Find where the given text appears and provide that cell's center as (x, y) coordinate. 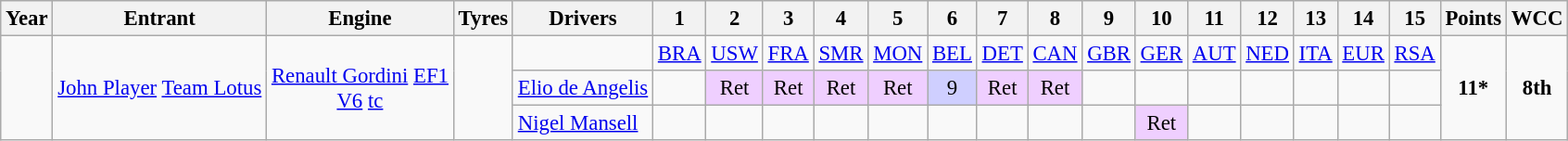
Year (27, 19)
NED (1268, 54)
Renault Gordini EF1V6 tc (360, 89)
Elio de Angelis (582, 88)
8th (1536, 89)
USW (734, 54)
12 (1268, 19)
Nigel Mansell (582, 123)
MON (898, 54)
10 (1161, 19)
BEL (953, 54)
11 (1214, 19)
6 (953, 19)
RSA (1414, 54)
AUT (1214, 54)
Engine (360, 19)
1 (680, 19)
Points (1473, 19)
7 (1003, 19)
GBR (1108, 54)
5 (898, 19)
SMR (841, 54)
WCC (1536, 19)
DET (1003, 54)
FRA (788, 54)
EUR (1363, 54)
Tyres (483, 19)
ITA (1316, 54)
2 (734, 19)
BRA (680, 54)
GER (1161, 54)
8 (1055, 19)
11* (1473, 89)
4 (841, 19)
13 (1316, 19)
3 (788, 19)
CAN (1055, 54)
14 (1363, 19)
Entrant (159, 19)
Drivers (582, 19)
15 (1414, 19)
John Player Team Lotus (159, 89)
